Pinpoint the cell where the given text exists, returning its [x, y] midpoint coordinate. 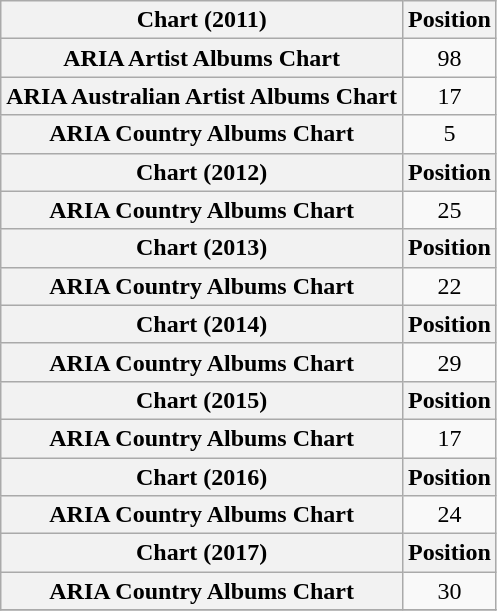
24 [450, 515]
25 [450, 210]
Chart (2017) [202, 553]
ARIA Artist Albums Chart [202, 58]
5 [450, 134]
Chart (2015) [202, 400]
Chart (2011) [202, 20]
98 [450, 58]
30 [450, 591]
Chart (2012) [202, 172]
29 [450, 362]
ARIA Australian Artist Albums Chart [202, 96]
Chart (2014) [202, 324]
22 [450, 286]
Chart (2016) [202, 477]
Chart (2013) [202, 248]
